Output the [X, Y] coordinate of the center of the cell containing the given text.  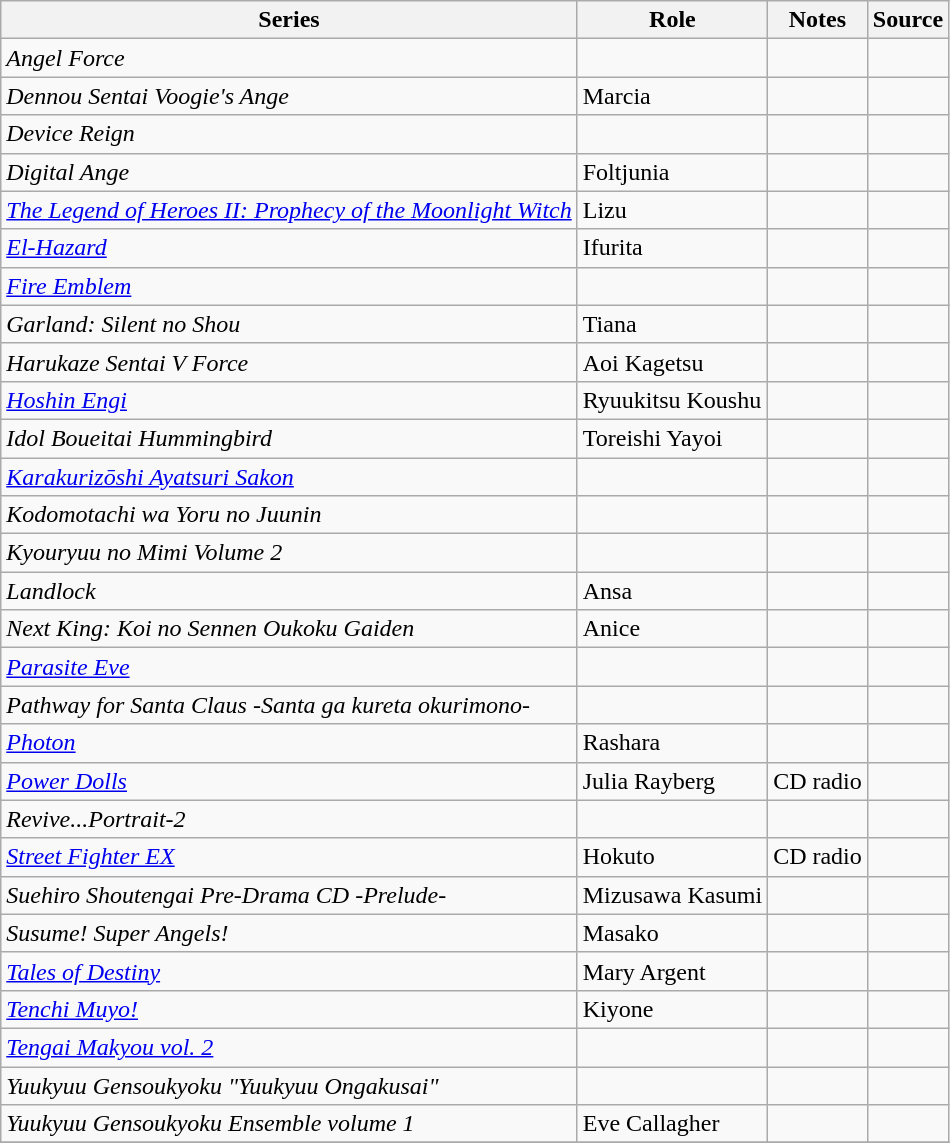
Tenchi Muyo! [289, 1009]
Series [289, 20]
Ansa [672, 591]
Aoi Kagetsu [672, 362]
Harukaze Sentai V Force [289, 362]
Photon [289, 743]
Parasite Eve [289, 667]
Suehiro Shoutengai Pre-Drama CD -Prelude- [289, 895]
Mizusawa Kasumi [672, 895]
Masako [672, 933]
Pathway for Santa Claus -Santa ga kureta okurimono- [289, 705]
Susume! Super Angels! [289, 933]
Tengai Makyou vol. 2 [289, 1047]
Power Dolls [289, 781]
Mary Argent [672, 971]
Fire Emblem [289, 286]
Dennou Sentai Voogie's Ange [289, 96]
Next King: Koi no Sennen Oukoku Gaiden [289, 629]
Garland: Silent no Shou [289, 324]
Toreishi Yayoi [672, 438]
Idol Boueitai Hummingbird [289, 438]
Angel Force [289, 58]
Digital Ange [289, 172]
Kodomotachi wa Yoru no Juunin [289, 515]
Anice [672, 629]
Ryuukitsu Koushu [672, 400]
Kiyone [672, 1009]
Julia Rayberg [672, 781]
Revive...Portrait-2 [289, 819]
Rashara [672, 743]
Hokuto [672, 857]
Foltjunia [672, 172]
Lizu [672, 210]
Tales of Destiny [289, 971]
Kyouryuu no Mimi Volume 2 [289, 553]
Street Fighter EX [289, 857]
Notes [818, 20]
Landlock [289, 591]
Yuukyuu Gensoukyoku Ensemble volume 1 [289, 1124]
Tiana [672, 324]
Karakurizōshi Ayatsuri Sakon [289, 477]
Marcia [672, 96]
Ifurita [672, 248]
Hoshin Engi [289, 400]
Role [672, 20]
El-Hazard [289, 248]
Device Reign [289, 134]
Source [908, 20]
Eve Callagher [672, 1124]
The Legend of Heroes II: Prophecy of the Moonlight Witch [289, 210]
Yuukyuu Gensoukyoku "Yuukyuu Ongakusai" [289, 1085]
